Capture the cell that displays the provided text and extract its (X, Y) central coordinate. 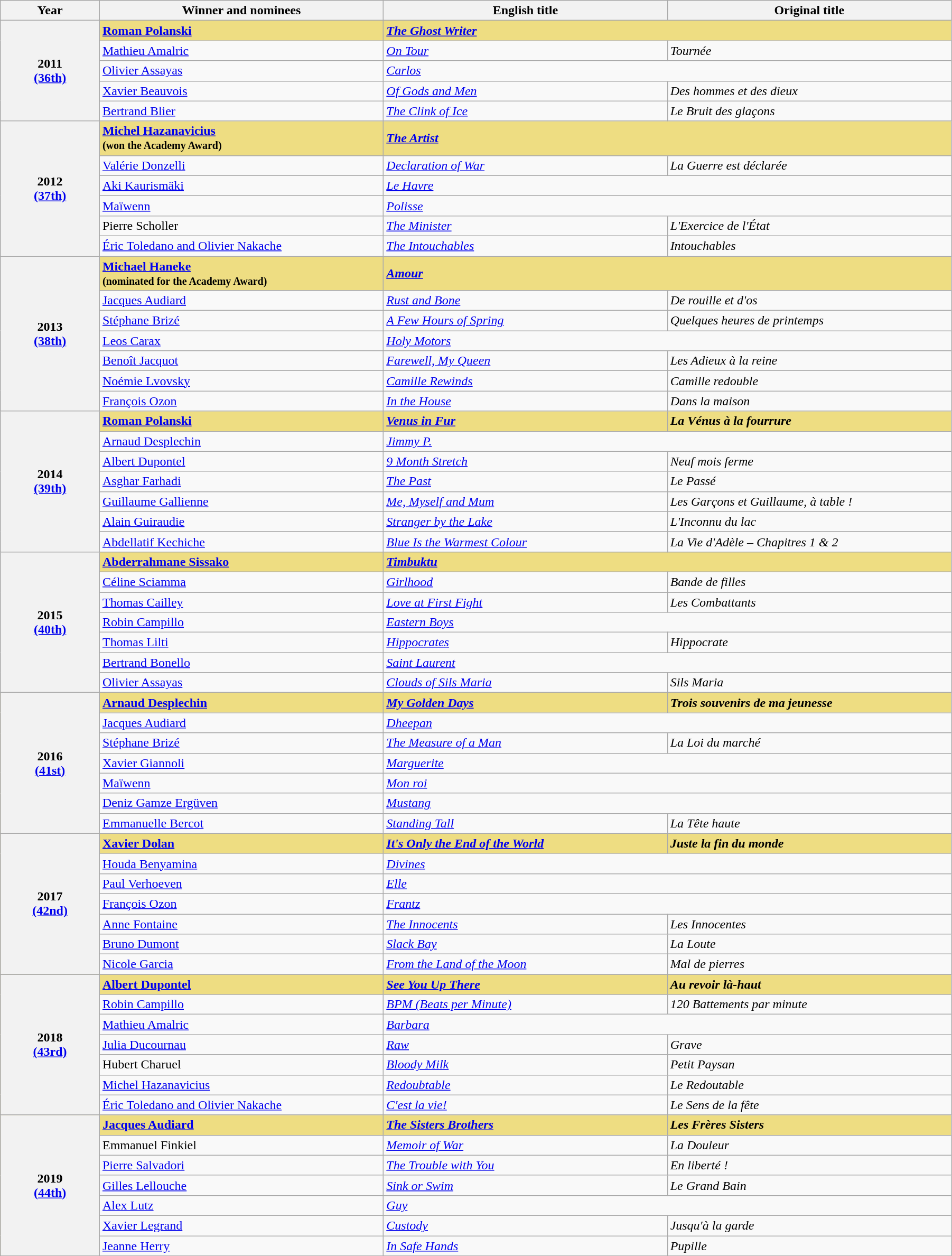
Le Passé (809, 481)
Houda Benyamina (241, 863)
Bande de filles (809, 582)
La Loute (809, 944)
Pierre Salvadori (241, 1165)
Abderrahmane Sissako (241, 562)
Abdellatif Kechiche (241, 542)
Love at First Fight (525, 602)
In the House (525, 401)
C'est la vie! (525, 1105)
Nicole Garcia (241, 964)
The Innocents (525, 924)
Tournée (809, 51)
Rust and Bone (525, 301)
Petit Paysan (809, 1065)
Emmanuelle Bercot (241, 823)
Les Innocentes (809, 924)
Le Sens de la fête (809, 1105)
Timbuktu (668, 562)
2011(36th) (50, 71)
Stranger by the Lake (525, 522)
It's Only the End of the World (525, 843)
Valérie Donzelli (241, 165)
Deniz Gamze Ergüven (241, 803)
Divines (668, 863)
Les Frères Sisters (809, 1125)
Barbara (668, 1025)
Pupille (809, 1245)
Polisse (668, 206)
The Sisters Brothers (525, 1125)
Winner and nominees (241, 11)
Farewell, My Queen (525, 361)
Alain Guiraudie (241, 522)
Le Havre (668, 185)
Mon roi (668, 783)
Marguerite (668, 763)
The Past (525, 481)
2013(38th) (50, 333)
Michael Haneke(nominated for the Academy Award) (241, 273)
Hubert Charuel (241, 1065)
La Guerre est déclarée (809, 165)
Jimmy P. (668, 441)
Asghar Farhadi (241, 481)
Original title (809, 11)
Clouds of Sils Maria (525, 683)
Elle (668, 883)
Alex Lutz (241, 1205)
Des hommes et des dieux (809, 91)
L'Inconnu du lac (809, 522)
Paul Verhoeven (241, 883)
Hippocrate (809, 643)
BPM (Beats per Minute) (525, 1004)
Bertrand Blier (241, 111)
2016(41st) (50, 763)
Noémie Lvovsky (241, 381)
Hippocrates (525, 643)
Standing Tall (525, 823)
Declaration of War (525, 165)
9 Month Stretch (525, 461)
Of Gods and Men (525, 91)
Camille redouble (809, 381)
Grave (809, 1045)
Blue Is the Warmest Colour (525, 542)
The Minister (525, 226)
2018(43rd) (50, 1045)
Bertrand Bonello (241, 663)
Custody (525, 1225)
The Clink of Ice (525, 111)
Leos Carax (241, 341)
Camille Rewinds (525, 381)
La Vénus à la fourrure (809, 421)
Dheepan (668, 723)
In Safe Hands (525, 1245)
Slack Bay (525, 944)
Raw (525, 1045)
Quelques heures de printemps (809, 321)
Neuf mois ferme (809, 461)
Michel Hazanavicius (241, 1085)
Me, Myself and Mum (525, 501)
My Golden Days (525, 703)
Julia Ducournau (241, 1045)
Frantz (668, 904)
De rouille et d'os (809, 301)
Girlhood (525, 582)
Aki Kaurismäki (241, 185)
Guy (668, 1205)
Xavier Beauvois (241, 91)
Jeanne Herry (241, 1245)
Thomas Lilti (241, 643)
The Intouchables (525, 246)
Amour (668, 273)
Redoubtable (525, 1085)
Holy Motors (668, 341)
Benoît Jacquot (241, 361)
Dans la maison (809, 401)
120 Battements par minute (809, 1004)
En liberté ! (809, 1165)
Sink or Swim (525, 1185)
2017(42nd) (50, 904)
Jusqu'à la garde (809, 1225)
L'Exercice de l'État (809, 226)
Les Combattants (809, 602)
Le Bruit des glaçons (809, 111)
The Ghost Writer (668, 31)
Trois souvenirs de ma jeunesse (809, 703)
Carlos (668, 71)
Saint Laurent (668, 663)
Mal de pierres (809, 964)
Anne Fontaine (241, 924)
Le Redoutable (809, 1085)
Eastern Boys (668, 622)
The Artist (668, 138)
Au revoir là-haut (809, 984)
Juste la fin du monde (809, 843)
Mustang (668, 803)
Le Grand Bain (809, 1185)
Thomas Cailley (241, 602)
Pierre Scholler (241, 226)
English title (525, 11)
La Loi du marché (809, 743)
Michel Hazanavicius(won the Academy Award) (241, 138)
Xavier Giannoli (241, 763)
2019(44th) (50, 1185)
La Douleur (809, 1145)
Xavier Dolan (241, 843)
A Few Hours of Spring (525, 321)
2015(40th) (50, 622)
Bloody Milk (525, 1065)
Xavier Legrand (241, 1225)
Les Adieux à la reine (809, 361)
La Tête haute (809, 823)
Céline Sciamma (241, 582)
2012(37th) (50, 188)
Gilles Lellouche (241, 1185)
On Tour (525, 51)
See You Up There (525, 984)
The Measure of a Man (525, 743)
The Trouble with You (525, 1165)
Guillaume Gallienne (241, 501)
Emmanuel Finkiel (241, 1145)
2014(39th) (50, 481)
La Vie d'Adèle – Chapitres 1 & 2 (809, 542)
Year (50, 11)
Les Garçons et Guillaume, à table ! (809, 501)
Memoir of War (525, 1145)
Bruno Dumont (241, 944)
Intouchables (809, 246)
Sils Maria (809, 683)
From the Land of the Moon (525, 964)
Venus in Fur (525, 421)
